Scan for the cell matching the given text and deliver its (X, Y) coordinate at center. 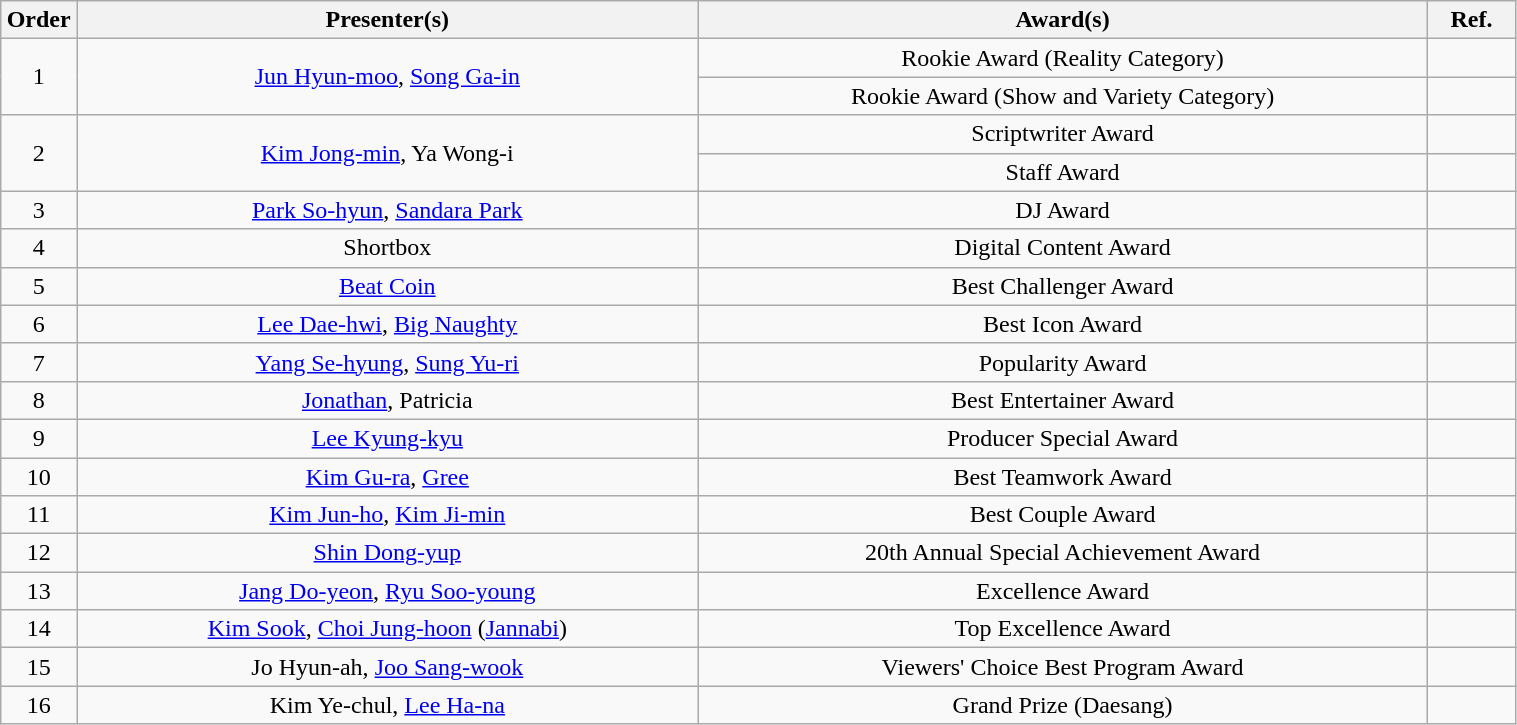
11 (39, 515)
Ref. (1472, 20)
16 (39, 705)
6 (39, 324)
Jonathan, Patricia (387, 400)
Grand Prize (Daesang) (1062, 705)
Popularity Award (1062, 362)
Digital Content Award (1062, 248)
Award(s) (1062, 20)
Rookie Award (Reality Category) (1062, 58)
Best Couple Award (1062, 515)
15 (39, 667)
Producer Special Award (1062, 438)
Park So-hyun, Sandara Park (387, 210)
10 (39, 477)
Order (39, 20)
Excellence Award (1062, 591)
Beat Coin (387, 286)
Viewers' Choice Best Program Award (1062, 667)
Scriptwriter Award (1062, 134)
Presenter(s) (387, 20)
Best Challenger Award (1062, 286)
Shortbox (387, 248)
Kim Ye-chul, Lee Ha-na (387, 705)
Jun Hyun-moo, Song Ga-in (387, 77)
Best Teamwork Award (1062, 477)
Jang Do-yeon, Ryu Soo-young (387, 591)
9 (39, 438)
Top Excellence Award (1062, 629)
20th Annual Special Achievement Award (1062, 553)
1 (39, 77)
Kim Gu-ra, Gree (387, 477)
5 (39, 286)
Kim Jong-min, Ya Wong-i (387, 153)
3 (39, 210)
14 (39, 629)
Staff Award (1062, 172)
Jo Hyun-ah, Joo Sang-wook (387, 667)
Lee Dae-hwi, Big Naughty (387, 324)
Rookie Award (Show and Variety Category) (1062, 96)
2 (39, 153)
DJ Award (1062, 210)
8 (39, 400)
Best Entertainer Award (1062, 400)
Shin Dong-yup (387, 553)
13 (39, 591)
Kim Jun-ho, Kim Ji-min (387, 515)
12 (39, 553)
Best Icon Award (1062, 324)
Lee Kyung-kyu (387, 438)
4 (39, 248)
7 (39, 362)
Kim Sook, Choi Jung-hoon (Jannabi) (387, 629)
Yang Se-hyung, Sung Yu-ri (387, 362)
